Scan for the cell matching the given text and deliver its (X, Y) coordinate at center. 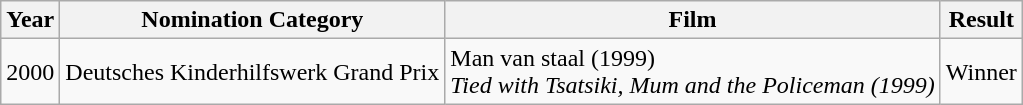
Film (692, 20)
Year (30, 20)
Deutsches Kinderhilfswerk Grand Prix (252, 72)
Result (981, 20)
Nomination Category (252, 20)
Man van staal (1999)Tied with Tsatsiki, Mum and the Policeman (1999) (692, 72)
Winner (981, 72)
2000 (30, 72)
